Capture the cell that displays the provided text and extract its (x, y) central coordinate. 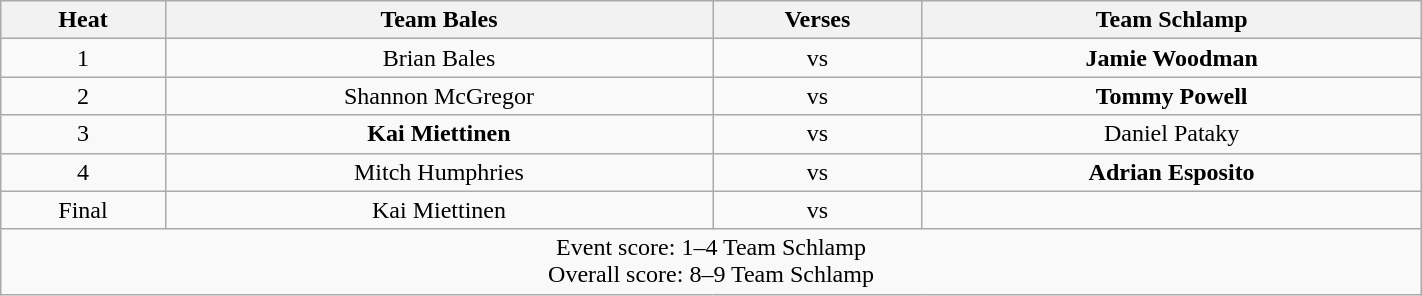
Tommy Powell (1172, 96)
Final (83, 210)
Event score: 1–4 Team Schlamp Overall score: 8–9 Team Schlamp (711, 262)
3 (83, 134)
Team Schlamp (1172, 20)
Adrian Esposito (1172, 172)
2 (83, 96)
Jamie Woodman (1172, 58)
Daniel Pataky (1172, 134)
Team Bales (439, 20)
Verses (818, 20)
1 (83, 58)
Heat (83, 20)
4 (83, 172)
Mitch Humphries (439, 172)
Brian Bales (439, 58)
Shannon McGregor (439, 96)
